Extract the (X, Y) coordinate from the center of the cell holding the provided text.  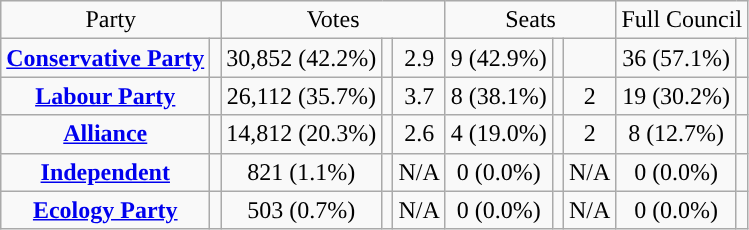
Full Council (682, 20)
26,112 (35.7%) (302, 96)
Party (111, 20)
2.6 (419, 134)
3.7 (419, 96)
821 (1.1%) (302, 172)
2.9 (419, 58)
Conservative Party (106, 58)
19 (30.2%) (676, 96)
8 (12.7%) (676, 134)
Labour Party (106, 96)
Independent (106, 172)
30,852 (42.2%) (302, 58)
8 (38.1%) (498, 96)
503 (0.7%) (302, 210)
Alliance (106, 134)
Ecology Party (106, 210)
Seats (530, 20)
36 (57.1%) (676, 58)
9 (42.9%) (498, 58)
14,812 (20.3%) (302, 134)
Votes (334, 20)
4 (19.0%) (498, 134)
